Find where the given text appears and provide that cell's center as (X, Y) coordinate. 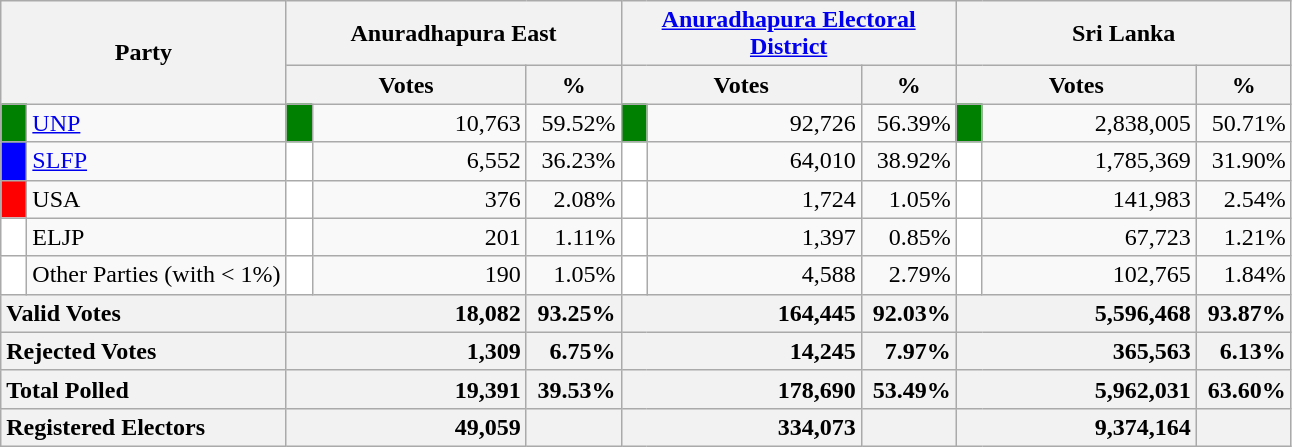
4,588 (754, 275)
93.87% (1244, 313)
190 (419, 275)
18,082 (406, 313)
6.75% (574, 351)
31.90% (1244, 161)
50.71% (1244, 123)
9,374,164 (1076, 427)
1,397 (754, 237)
USA (156, 199)
ELJP (156, 237)
5,962,031 (1076, 389)
1,724 (754, 199)
1.11% (574, 237)
67,723 (1089, 237)
Registered Electors (144, 427)
Valid Votes (144, 313)
7.97% (908, 351)
36.23% (574, 161)
201 (419, 237)
SLFP (156, 161)
Anuradhapura East (454, 34)
59.52% (574, 123)
334,073 (741, 427)
1,785,369 (1089, 161)
10,763 (419, 123)
5,596,468 (1076, 313)
56.39% (908, 123)
2,838,005 (1089, 123)
1,309 (406, 351)
14,245 (741, 351)
376 (419, 199)
6.13% (1244, 351)
39.53% (574, 389)
64,010 (754, 161)
2.08% (574, 199)
6,552 (419, 161)
53.49% (908, 389)
93.25% (574, 313)
Other Parties (with < 1%) (156, 275)
92.03% (908, 313)
49,059 (406, 427)
164,445 (741, 313)
Rejected Votes (144, 351)
Sri Lanka (1124, 34)
Party (144, 52)
1.84% (1244, 275)
178,690 (741, 389)
102,765 (1089, 275)
1.21% (1244, 237)
63.60% (1244, 389)
2.79% (908, 275)
2.54% (1244, 199)
Total Polled (144, 389)
365,563 (1076, 351)
38.92% (908, 161)
0.85% (908, 237)
19,391 (406, 389)
Anuradhapura Electoral District (788, 34)
92,726 (754, 123)
UNP (156, 123)
141,983 (1089, 199)
